For the text-containing cell, return its midpoint in (X, Y) coordinate format. 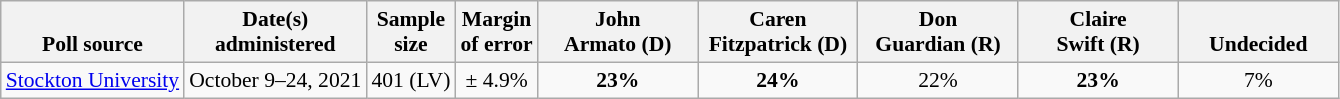
Date(s)administered (275, 32)
DonGuardian (R) (938, 32)
CarenFitzpatrick (D) (778, 32)
22% (938, 80)
Poll source (92, 32)
Undecided (1258, 32)
± 4.9% (496, 80)
ClaireSwift (R) (1098, 32)
Samplesize (410, 32)
October 9–24, 2021 (275, 80)
24% (778, 80)
7% (1258, 80)
JohnArmato (D) (618, 32)
Stockton University (92, 80)
Marginof error (496, 32)
401 (LV) (410, 80)
